Locate the cell with the specified text and output its [x, y] center coordinate. 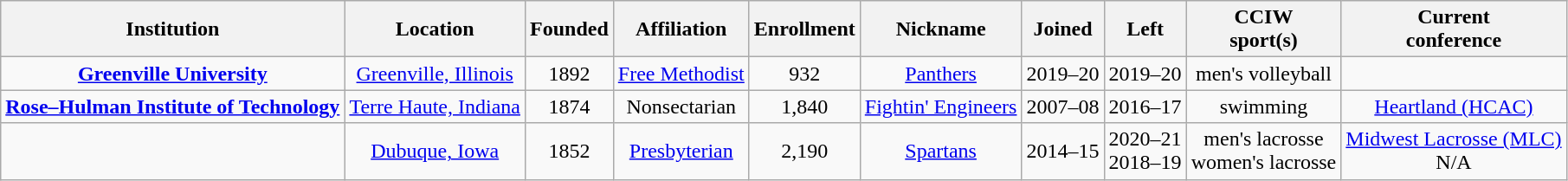
Panthers [940, 74]
Enrollment [804, 29]
Presbyterian [681, 151]
Heartland (HCAC) [1454, 107]
men's lacrossewomen's lacrosse [1264, 151]
Spartans [940, 151]
Currentconference [1454, 29]
men's volleyball [1264, 74]
Nonsectarian [681, 107]
Nickname [940, 29]
Location [435, 29]
2020–212018–19 [1145, 151]
Institution [173, 29]
932 [804, 74]
Joined [1063, 29]
1852 [569, 151]
Greenville, Illinois [435, 74]
2007–08 [1063, 107]
1892 [569, 74]
2,190 [804, 151]
1874 [569, 107]
Left [1145, 29]
swimming [1264, 107]
CCIWsport(s) [1264, 29]
Free Methodist [681, 74]
1,840 [804, 107]
2016–17 [1145, 107]
Founded [569, 29]
Fightin' Engineers [940, 107]
Affiliation [681, 29]
Dubuque, Iowa [435, 151]
Terre Haute, Indiana [435, 107]
2014–15 [1063, 151]
Rose–Hulman Institute of Technology [173, 107]
Midwest Lacrosse (MLC)N/A [1454, 151]
Greenville University [173, 74]
